Locate the cell with the specified text and output its (X, Y) center coordinate. 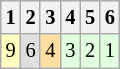
5 (90, 17)
9 (11, 51)
